From the cell containing the given text, extract its center point as (X, Y) coordinate. 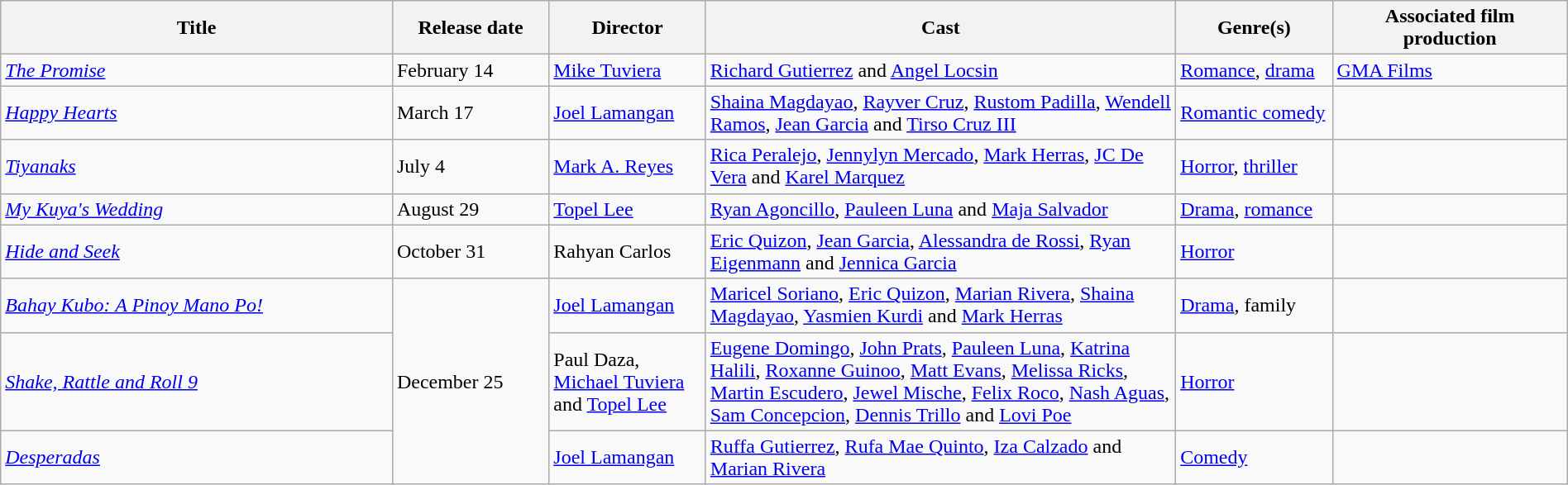
Title (197, 28)
December 25 (470, 382)
Happy Hearts (197, 112)
Bahay Kubo: A Pinoy Mano Po! (197, 306)
Eric Quizon, Jean Garcia, Alessandra de Rossi, Ryan Eigenmann and Jennica Garcia (940, 251)
Shake, Rattle and Roll 9 (197, 382)
Drama, family (1254, 306)
Release date (470, 28)
Maricel Soriano, Eric Quizon, Marian Rivera, Shaina Magdayao, Yasmien Kurdi and Mark Herras (940, 306)
Rahyan Carlos (627, 251)
Drama, romance (1254, 209)
Desperadas (197, 458)
Comedy (1254, 458)
Cast (940, 28)
Associated film production (1450, 28)
February 14 (470, 70)
Romance, drama (1254, 70)
Director (627, 28)
August 29 (470, 209)
The Promise (197, 70)
My Kuya's Wedding (197, 209)
Shaina Magdayao, Rayver Cruz, Rustom Padilla, Wendell Ramos, Jean Garcia and Tirso Cruz III (940, 112)
Paul Daza, Michael Tuviera and Topel Lee (627, 382)
October 31 (470, 251)
Rica Peralejo, Jennylyn Mercado, Mark Herras, JC De Vera and Karel Marquez (940, 167)
Hide and Seek (197, 251)
Romantic comedy (1254, 112)
Mark A. Reyes (627, 167)
Richard Gutierrez and Angel Locsin (940, 70)
July 4 (470, 167)
Ryan Agoncillo, Pauleen Luna and Maja Salvador (940, 209)
Ruffa Gutierrez, Rufa Mae Quinto, Iza Calzado and Marian Rivera (940, 458)
March 17 (470, 112)
Mike Tuviera (627, 70)
GMA Films (1450, 70)
Tiyanaks (197, 167)
Genre(s) (1254, 28)
Topel Lee (627, 209)
Horror, thriller (1254, 167)
